Search for the cell housing the specified text and yield its [x, y] center coordinate. 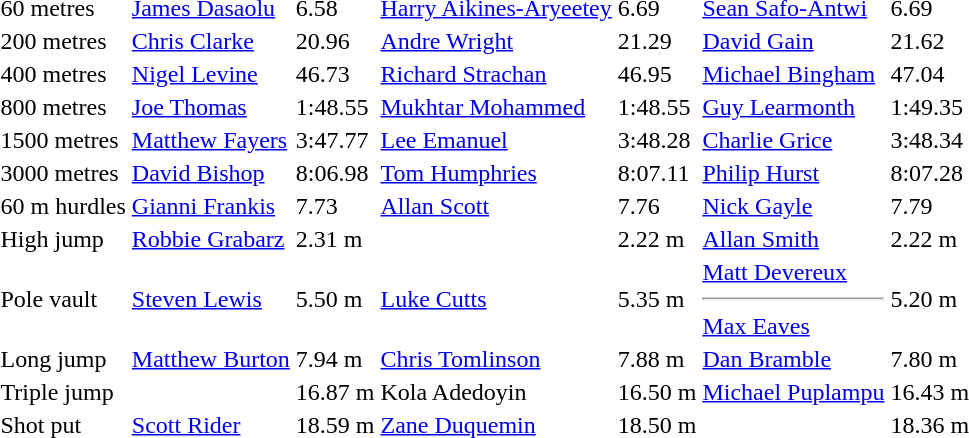
Allan Smith [794, 239]
Nigel Levine [210, 74]
7.88 m [657, 359]
Chris Clarke [210, 41]
Kola Adedoyin [496, 392]
16.87 m [335, 392]
Joe Thomas [210, 107]
Allan Scott [496, 206]
Steven Lewis [210, 299]
46.73 [335, 74]
Matt DevereuxMax Eaves [794, 299]
David Bishop [210, 173]
5.50 m [335, 299]
Lee Emanuel [496, 140]
21.29 [657, 41]
Guy Learmonth [794, 107]
3:47.77 [335, 140]
8:07.11 [657, 173]
Dan Bramble [794, 359]
Michael Puplampu [794, 392]
2.31 m [335, 239]
2.22 m [657, 239]
Luke Cutts [496, 299]
16.50 m [657, 392]
7.73 [335, 206]
David Gain [794, 41]
Gianni Frankis [210, 206]
Michael Bingham [794, 74]
Nick Gayle [794, 206]
Matthew Burton [210, 359]
46.95 [657, 74]
Chris Tomlinson [496, 359]
8:06.98 [335, 173]
20.96 [335, 41]
Matthew Fayers [210, 140]
3:48.28 [657, 140]
7.94 m [335, 359]
Mukhtar Mohammed [496, 107]
5.35 m [657, 299]
Richard Strachan [496, 74]
Robbie Grabarz [210, 239]
Charlie Grice [794, 140]
Philip Hurst [794, 173]
Andre Wright [496, 41]
Tom Humphries [496, 173]
7.76 [657, 206]
